Return [x, y] of the center of cell containing provided text 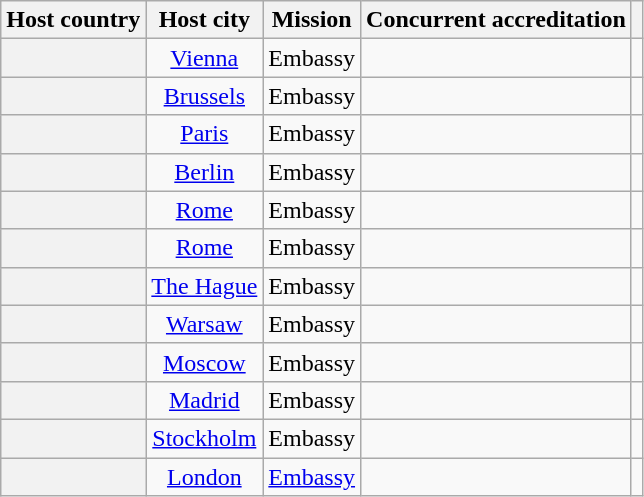
Madrid [204, 400]
Concurrent accreditation [496, 20]
Paris [204, 134]
Stockholm [204, 438]
Brussels [204, 96]
Vienna [204, 58]
Host city [204, 20]
Warsaw [204, 324]
London [204, 477]
Mission [312, 20]
The Hague [204, 286]
Moscow [204, 362]
Host country [74, 20]
Berlin [204, 172]
